Capture the cell that displays the provided text and extract its [x, y] central coordinate. 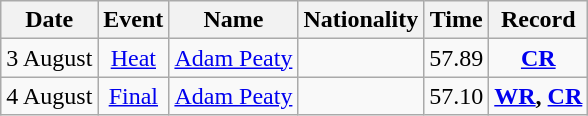
57.10 [456, 96]
Final [134, 96]
Nationality [361, 20]
Time [456, 20]
Heat [134, 58]
Record [538, 20]
57.89 [456, 58]
CR [538, 58]
Date [50, 20]
Name [234, 20]
Event [134, 20]
WR, CR [538, 96]
3 August [50, 58]
4 August [50, 96]
